Scan for the cell matching the given text and deliver its (X, Y) coordinate at center. 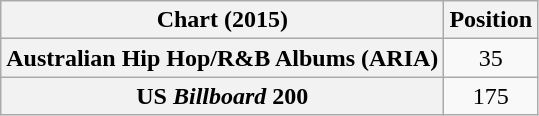
35 (491, 58)
Position (491, 20)
175 (491, 96)
US Billboard 200 (222, 96)
Australian Hip Hop/R&B Albums (ARIA) (222, 58)
Chart (2015) (222, 20)
